Find where the given text appears and provide that cell's center as (x, y) coordinate. 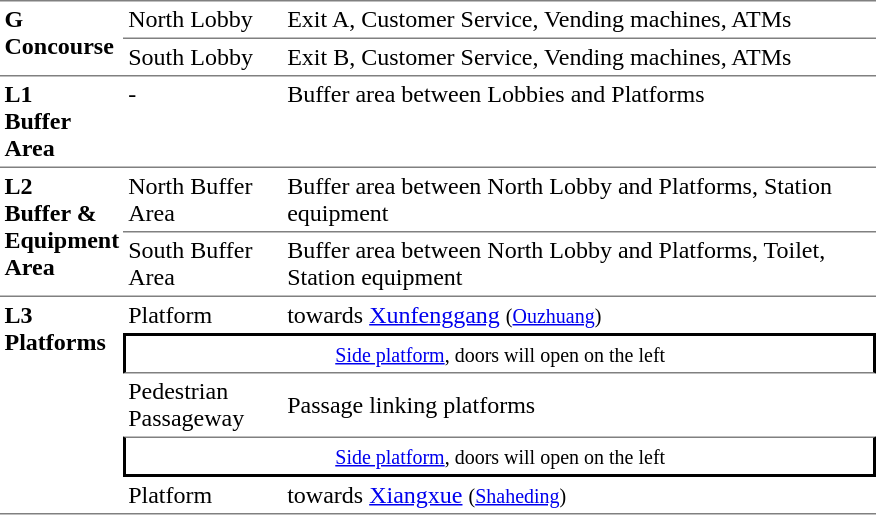
North Buffer Area (204, 198)
L2Buffer & Equipment Area (62, 230)
GConcourse (62, 38)
- (204, 121)
South Buffer Area (204, 263)
L3Platforms (62, 406)
North Lobby (204, 19)
L1Buffer Area (62, 121)
Pedestrian Passageway (204, 406)
South Lobby (204, 57)
